Capture the cell that displays the provided text and extract its (x, y) central coordinate. 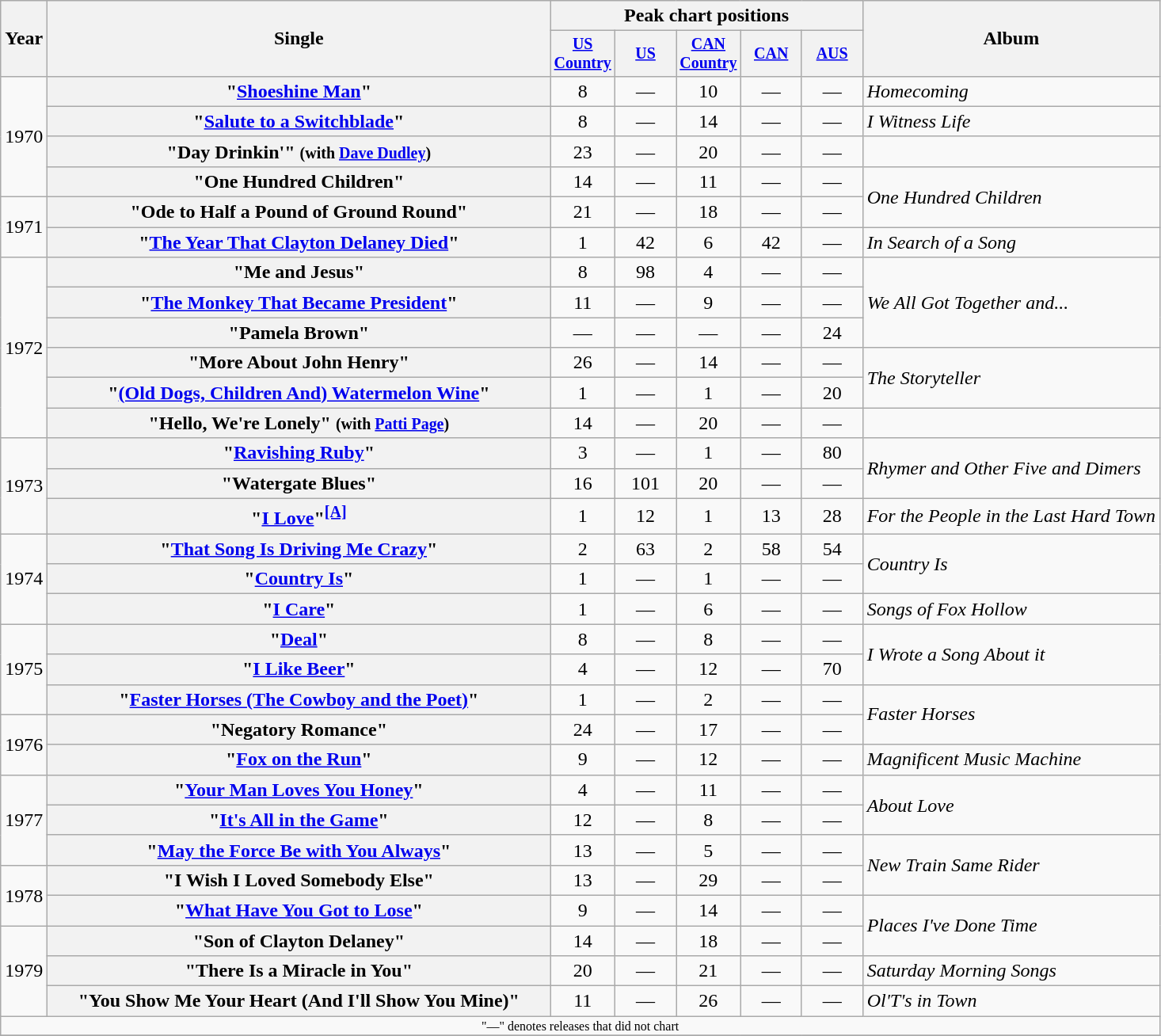
"There Is a Miracle in You" (299, 971)
"Day Drinkin'" (with Dave Dudley) (299, 151)
1972 (24, 348)
98 (646, 272)
"Son of Clayton Delaney" (299, 941)
New Train Same Rider (1011, 865)
Peak chart positions (706, 16)
"More About John Henry" (299, 363)
Ol'T's in Town (1011, 1001)
"Your Man Loves You Honey" (299, 790)
"You Show Me Your Heart (And I'll Show You Mine)" (299, 1001)
63 (646, 549)
Places I've Done Time (1011, 925)
"I Wish I Loved Somebody Else" (299, 880)
"I Like Beer" (299, 669)
About Love (1011, 805)
Single (299, 39)
Songs of Fox Hollow (1011, 609)
1976 (24, 745)
101 (646, 483)
In Search of a Song (1011, 242)
"It's All in the Game" (299, 820)
CAN Country (709, 54)
US Country (583, 54)
CAN (771, 54)
"Watergate Blues" (299, 483)
Country Is (1011, 564)
Saturday Morning Songs (1011, 971)
"Salute to a Switchblade" (299, 121)
1970 (24, 136)
"I Love"[A] (299, 516)
Magnificent Music Machine (1011, 760)
1974 (24, 579)
"One Hundred Children" (299, 181)
"The Monkey That Became President" (299, 303)
1978 (24, 895)
17 (709, 729)
54 (832, 549)
"Country Is" (299, 579)
5 (709, 850)
"Hello, We're Lonely" (with Patti Page) (299, 423)
70 (832, 669)
"Ravishing Ruby" (299, 453)
Year (24, 39)
"What Have You Got to Lose" (299, 910)
3 (583, 453)
1975 (24, 669)
"The Year That Clayton Delaney Died" (299, 242)
We All Got Together and... (1011, 303)
I Wrote a Song About it (1011, 654)
Homecoming (1011, 91)
80 (832, 453)
"Me and Jesus" (299, 272)
I Witness Life (1011, 121)
16 (583, 483)
1971 (24, 227)
"May the Force Be with You Always" (299, 850)
58 (771, 549)
"—" denotes releases that did not chart (580, 1026)
23 (583, 151)
For the People in the Last Hard Town (1011, 516)
28 (832, 516)
1979 (24, 971)
"Deal" (299, 639)
Faster Horses (1011, 714)
"Fox on the Run" (299, 760)
"That Song Is Driving Me Crazy" (299, 549)
"(Old Dogs, Children And) Watermelon Wine" (299, 393)
The Storyteller (1011, 378)
10 (709, 91)
AUS (832, 54)
"Pamela Brown" (299, 333)
Album (1011, 39)
1977 (24, 820)
"Shoeshine Man" (299, 91)
1973 (24, 486)
"I Care" (299, 609)
"Ode to Half a Pound of Ground Round" (299, 212)
29 (709, 880)
"Negatory Romance" (299, 729)
Rhymer and Other Five and Dimers (1011, 468)
One Hundred Children (1011, 196)
"Faster Horses (The Cowboy and the Poet)" (299, 699)
US (646, 54)
